Return [x, y] of the center of cell containing provided text 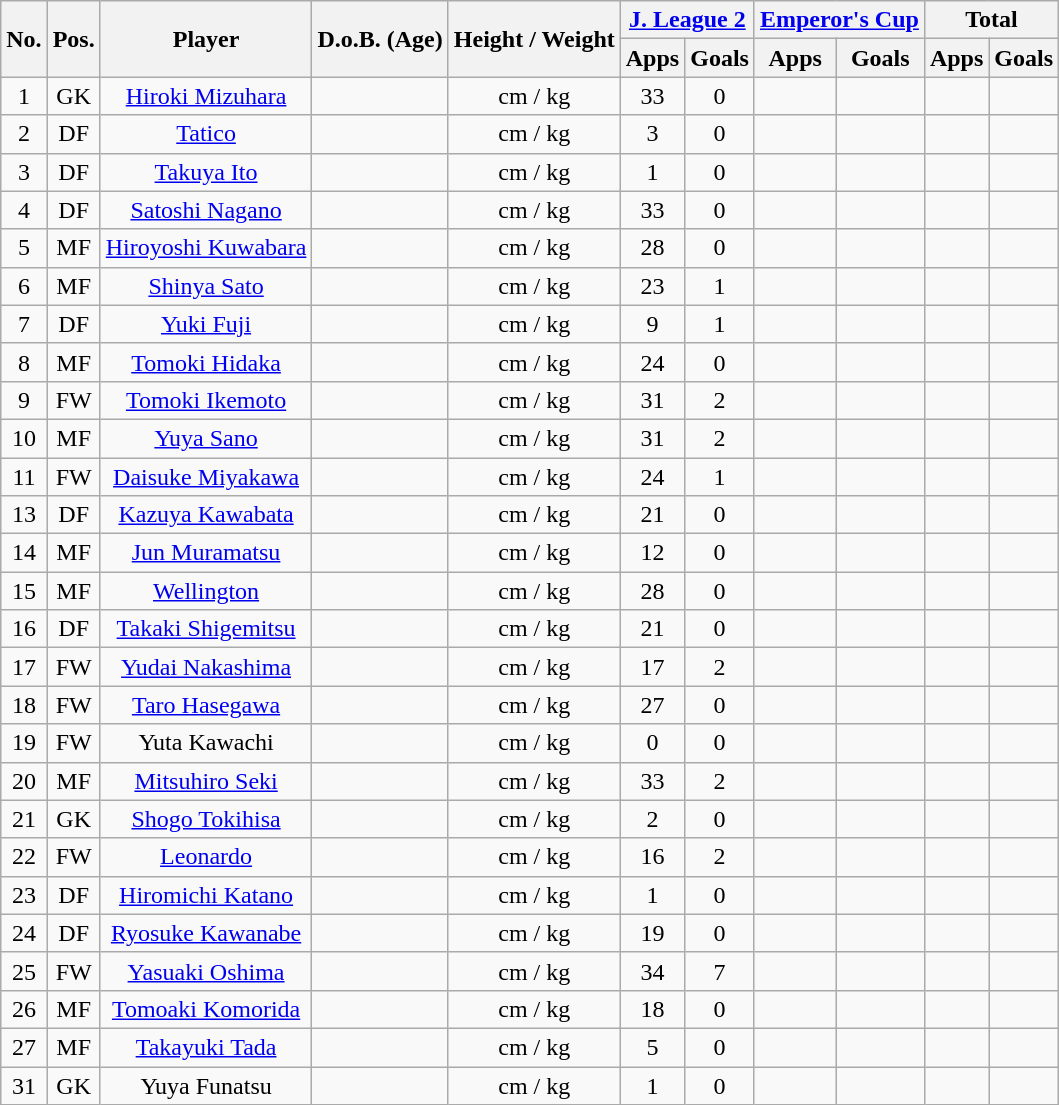
Mitsuhiro Seki [206, 781]
Hiroyoshi Kuwabara [206, 248]
Leonardo [206, 857]
Takuya Ito [206, 172]
22 [24, 857]
12 [652, 553]
Hiroki Mizuhara [206, 96]
Taro Hasegawa [206, 705]
Yudai Nakashima [206, 667]
Jun Muramatsu [206, 553]
Shinya Sato [206, 286]
Yasuaki Oshima [206, 971]
15 [24, 591]
13 [24, 515]
Takayuki Tada [206, 1047]
Pos. [74, 39]
Tomoaki Komorida [206, 1009]
Height / Weight [534, 39]
34 [652, 971]
Shogo Tokihisa [206, 819]
26 [24, 1009]
8 [24, 362]
Tatico [206, 134]
10 [24, 438]
Hiromichi Katano [206, 895]
Emperor's Cup [839, 20]
Total [991, 20]
Ryosuke Kawanabe [206, 933]
Tomoki Ikemoto [206, 400]
Satoshi Nagano [206, 210]
Kazuya Kawabata [206, 515]
Yuta Kawachi [206, 743]
11 [24, 477]
Daisuke Miyakawa [206, 477]
Yuya Funatsu [206, 1085]
6 [24, 286]
Wellington [206, 591]
J. League 2 [687, 20]
25 [24, 971]
No. [24, 39]
4 [24, 210]
Tomoki Hidaka [206, 362]
Takaki Shigemitsu [206, 629]
Yuki Fuji [206, 324]
20 [24, 781]
D.o.B. (Age) [380, 39]
14 [24, 553]
Yuya Sano [206, 438]
Player [206, 39]
